Extract the (X, Y) coordinate from the center of the cell holding the provided text.  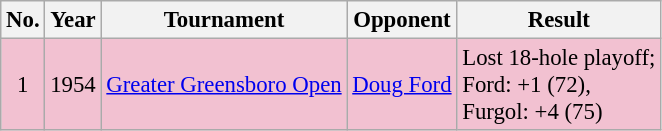
1 (23, 85)
Doug Ford (402, 85)
Greater Greensboro Open (224, 85)
Opponent (402, 20)
Lost 18-hole playoff;Ford: +1 (72),Furgol: +4 (75) (559, 85)
1954 (73, 85)
Tournament (224, 20)
Year (73, 20)
Result (559, 20)
No. (23, 20)
